Locate the cell with the specified text and output its [X, Y] center coordinate. 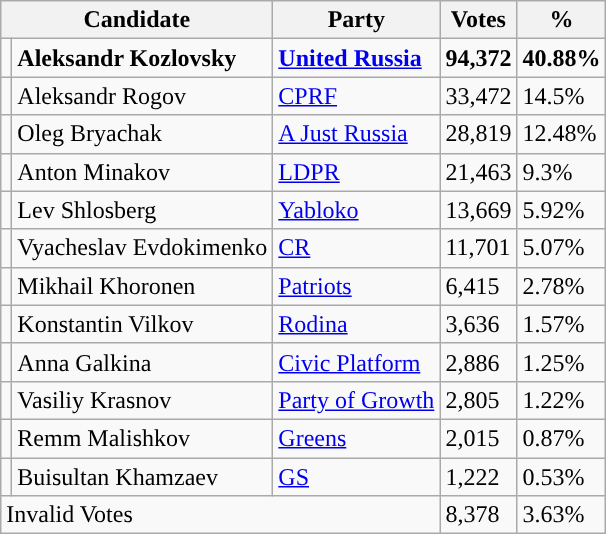
2,015 [478, 438]
Lev Shlosberg [142, 210]
11,701 [478, 248]
Anton Minakov [142, 172]
12.48% [562, 134]
Party of Growth [356, 400]
0.87% [562, 438]
Buisultan Khamzaev [142, 477]
Civic Platform [356, 362]
Remm Malishkov [142, 438]
2,886 [478, 362]
Yabloko [356, 210]
% [562, 20]
3.63% [562, 515]
5.07% [562, 248]
8,378 [478, 515]
Votes [478, 20]
CR [356, 248]
14.5% [562, 96]
Oleg Bryachak [142, 134]
3,636 [478, 324]
Candidate [137, 20]
GS [356, 477]
Vasiliy Krasnov [142, 400]
13,669 [478, 210]
Anna Galkina [142, 362]
Patriots [356, 286]
40.88% [562, 58]
0.53% [562, 477]
5.92% [562, 210]
Aleksandr Kozlovsky [142, 58]
Invalid Votes [220, 515]
CPRF [356, 96]
94,372 [478, 58]
Party [356, 20]
Rodina [356, 324]
1.22% [562, 400]
Vyacheslav Evdokimenko [142, 248]
1.57% [562, 324]
1.25% [562, 362]
United Russia [356, 58]
2,805 [478, 400]
Mikhail Khoronen [142, 286]
Greens [356, 438]
LDPR [356, 172]
1,222 [478, 477]
28,819 [478, 134]
Aleksandr Rogov [142, 96]
21,463 [478, 172]
Konstantin Vilkov [142, 324]
2.78% [562, 286]
6,415 [478, 286]
9.3% [562, 172]
A Just Russia [356, 134]
33,472 [478, 96]
